Pinpoint the cell where the given text exists, returning its [X, Y] midpoint coordinate. 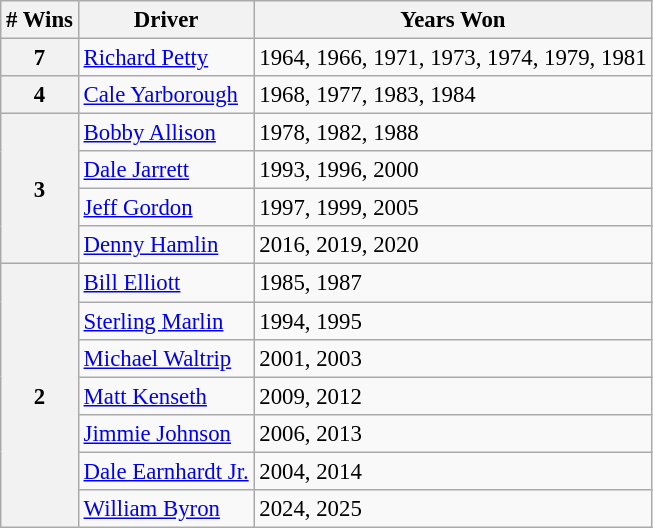
1978, 1982, 1988 [453, 133]
Dale Jarrett [166, 170]
2024, 2025 [453, 509]
Bill Elliott [166, 283]
Richard Petty [166, 58]
Cale Yarborough [166, 95]
Matt Kenseth [166, 396]
2001, 2003 [453, 358]
# Wins [40, 20]
Years Won [453, 20]
1968, 1977, 1983, 1984 [453, 95]
3 [40, 189]
Denny Hamlin [166, 245]
Michael Waltrip [166, 358]
Bobby Allison [166, 133]
2016, 2019, 2020 [453, 245]
1994, 1995 [453, 321]
Jimmie Johnson [166, 433]
2009, 2012 [453, 396]
2006, 2013 [453, 433]
Dale Earnhardt Jr. [166, 471]
Sterling Marlin [166, 321]
2 [40, 396]
William Byron [166, 509]
7 [40, 58]
Jeff Gordon [166, 208]
1993, 1996, 2000 [453, 170]
1997, 1999, 2005 [453, 208]
Driver [166, 20]
4 [40, 95]
1964, 1966, 1971, 1973, 1974, 1979, 1981 [453, 58]
2004, 2014 [453, 471]
1985, 1987 [453, 283]
